Capture the cell that displays the provided text and extract its (x, y) central coordinate. 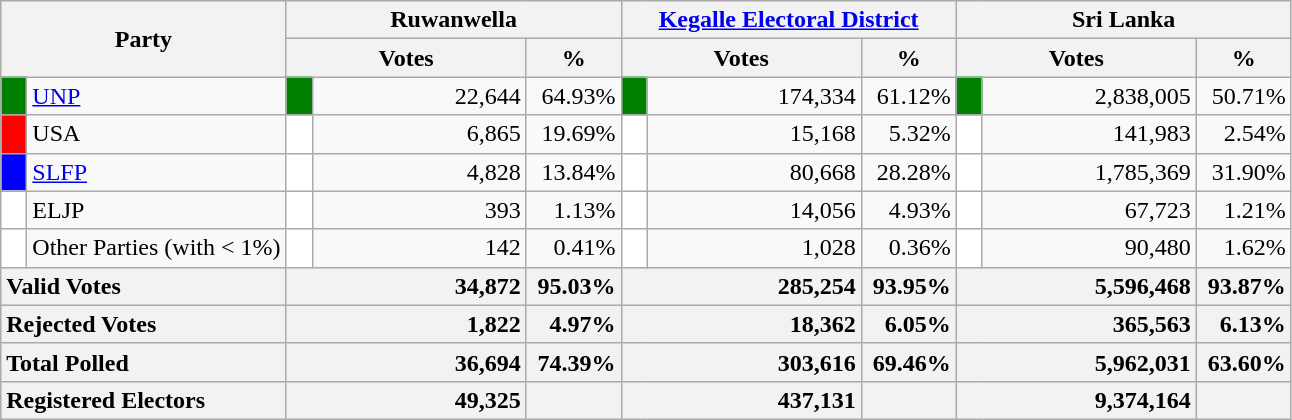
174,334 (754, 96)
393 (419, 210)
437,131 (741, 400)
142 (419, 248)
USA (156, 134)
69.46% (908, 362)
49,325 (406, 400)
Ruwanwella (454, 20)
61.12% (908, 96)
63.60% (1244, 362)
1,028 (754, 248)
0.36% (908, 248)
93.87% (1244, 286)
303,616 (741, 362)
6,865 (419, 134)
15,168 (754, 134)
19.69% (574, 134)
1.13% (574, 210)
93.95% (908, 286)
5,596,468 (1076, 286)
64.93% (574, 96)
ELJP (156, 210)
6.05% (908, 324)
6.13% (1244, 324)
Rejected Votes (144, 324)
UNP (156, 96)
5.32% (908, 134)
4.93% (908, 210)
365,563 (1076, 324)
141,983 (1089, 134)
50.71% (1244, 96)
90,480 (1089, 248)
67,723 (1089, 210)
4.97% (574, 324)
31.90% (1244, 172)
14,056 (754, 210)
1.62% (1244, 248)
2.54% (1244, 134)
80,668 (754, 172)
4,828 (419, 172)
2,838,005 (1089, 96)
Total Polled (144, 362)
28.28% (908, 172)
1,822 (406, 324)
22,644 (419, 96)
1.21% (1244, 210)
36,694 (406, 362)
Party (144, 39)
18,362 (741, 324)
Registered Electors (144, 400)
0.41% (574, 248)
Other Parties (with < 1%) (156, 248)
95.03% (574, 286)
285,254 (741, 286)
1,785,369 (1089, 172)
13.84% (574, 172)
Sri Lanka (1124, 20)
Valid Votes (144, 286)
SLFP (156, 172)
34,872 (406, 286)
5,962,031 (1076, 362)
Kegalle Electoral District (788, 20)
74.39% (574, 362)
9,374,164 (1076, 400)
